From the cell containing the given text, extract its center point as (x, y) coordinate. 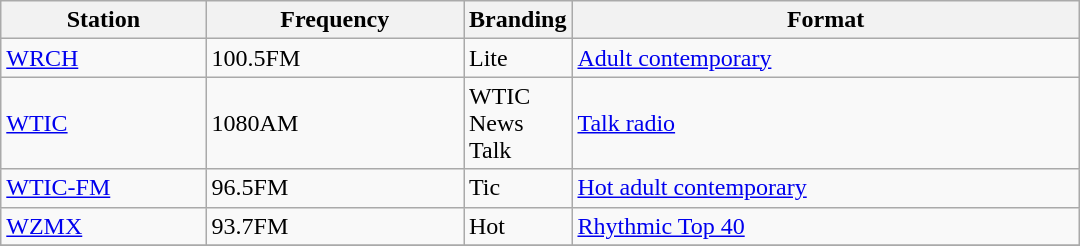
Station (104, 20)
96.5FM (334, 188)
Hot (518, 226)
1080AM (334, 123)
Rhythmic Top 40 (826, 226)
Adult contemporary (826, 58)
WTIC News Talk (518, 123)
Branding (518, 20)
Hot adult contemporary (826, 188)
Format (826, 20)
Tic (518, 188)
Talk radio (826, 123)
WTIC (104, 123)
WRCH (104, 58)
100.5FM (334, 58)
Lite (518, 58)
93.7FM (334, 226)
WZMX (104, 226)
WTIC-FM (104, 188)
Frequency (334, 20)
